Find where the given text appears and provide that cell's center as [x, y] coordinate. 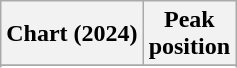
Peakposition [189, 34]
Chart (2024) [72, 34]
